Find where the given text appears and provide that cell's center as [x, y] coordinate. 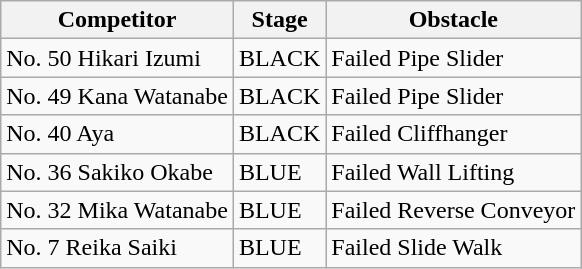
Obstacle [454, 20]
No. 49 Kana Watanabe [118, 96]
Stage [279, 20]
Failed Cliffhanger [454, 134]
Failed Reverse Conveyor [454, 210]
Failed Wall Lifting [454, 172]
No. 32 Mika Watanabe [118, 210]
No. 40 Aya [118, 134]
No. 50 Hikari Izumi [118, 58]
No. 36 Sakiko Okabe [118, 172]
No. 7 Reika Saiki [118, 248]
Competitor [118, 20]
Failed Slide Walk [454, 248]
